Return (x, y) of the center of cell containing provided text 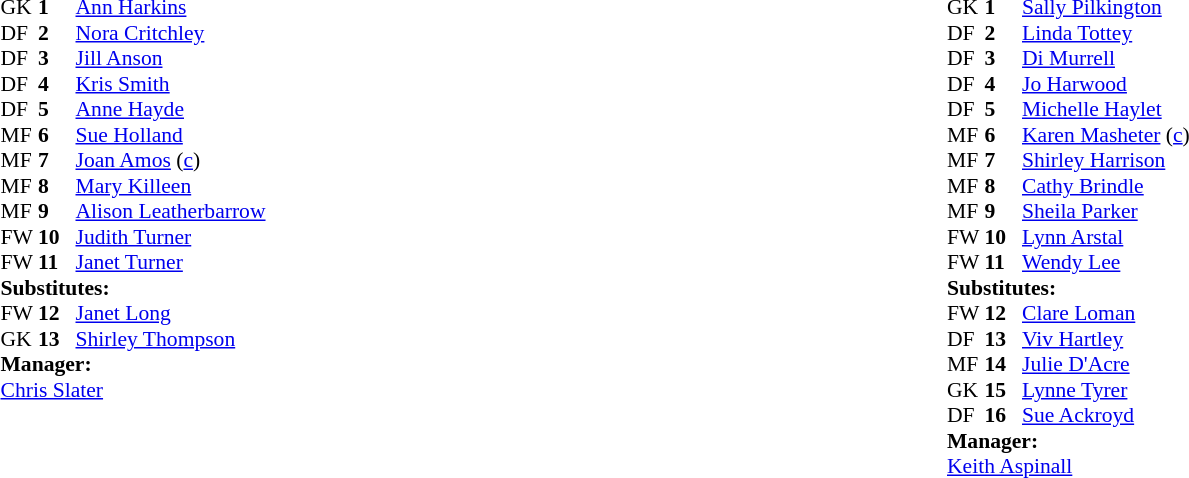
Janet Long (171, 313)
16 (1003, 415)
Janet Turner (171, 263)
Judith Turner (171, 237)
Chris Slater (132, 390)
Mary Killeen (171, 186)
Nora Critchley (171, 33)
Substitutes: (132, 288)
Manager: (132, 365)
Shirley Thompson (171, 339)
Kris Smith (171, 84)
Jill Anson (171, 59)
15 (1003, 390)
Alison Leatherbarrow (171, 211)
Anne Hayde (171, 109)
Joan Amos (c) (171, 161)
14 (1003, 365)
Sue Holland (171, 135)
